For the text-containing cell, return its midpoint in (x, y) coordinate format. 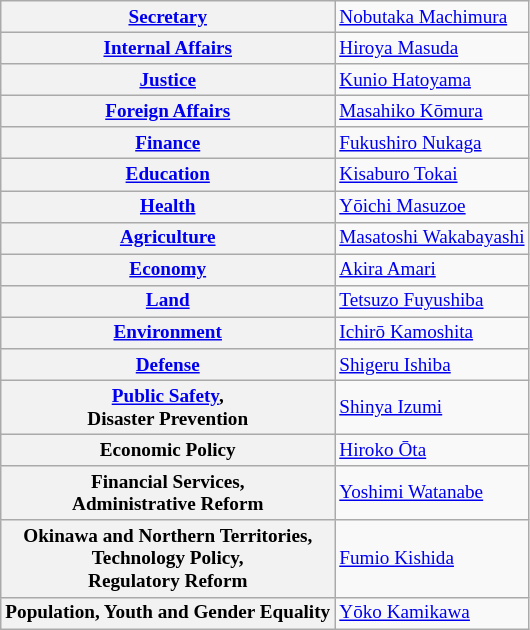
Environment (168, 333)
Nobutaka Machimura (432, 17)
Foreign Affairs (168, 111)
Education (168, 175)
Defense (168, 365)
Fukushiro Nukaga (432, 143)
Finance (168, 143)
Justice (168, 80)
Hiroko Ōta (432, 450)
Health (168, 206)
Masahiko Kōmura (432, 111)
Masatoshi Wakabayashi (432, 238)
Economy (168, 270)
Kisaburo Tokai (432, 175)
Tetsuzo Fuyushiba (432, 301)
Population, Youth and Gender Equality (168, 613)
Land (168, 301)
Public Safety,Disaster Prevention (168, 407)
Yōko Kamikawa (432, 613)
Secretary (168, 17)
Shigeru Ishiba (432, 365)
Financial Services, Administrative Reform (168, 493)
Internal Affairs (168, 48)
Akira Amari (432, 270)
Hiroya Masuda (432, 48)
Yōichi Masuzoe (432, 206)
Ichirō Kamoshita (432, 333)
Yoshimi Watanabe (432, 493)
Okinawa and Northern Territories,Technology Policy,Regulatory Reform (168, 558)
Economic Policy (168, 450)
Kunio Hatoyama (432, 80)
Agriculture (168, 238)
Shinya Izumi (432, 407)
Fumio Kishida (432, 558)
